From the cell containing the given text, extract its center point as (X, Y) coordinate. 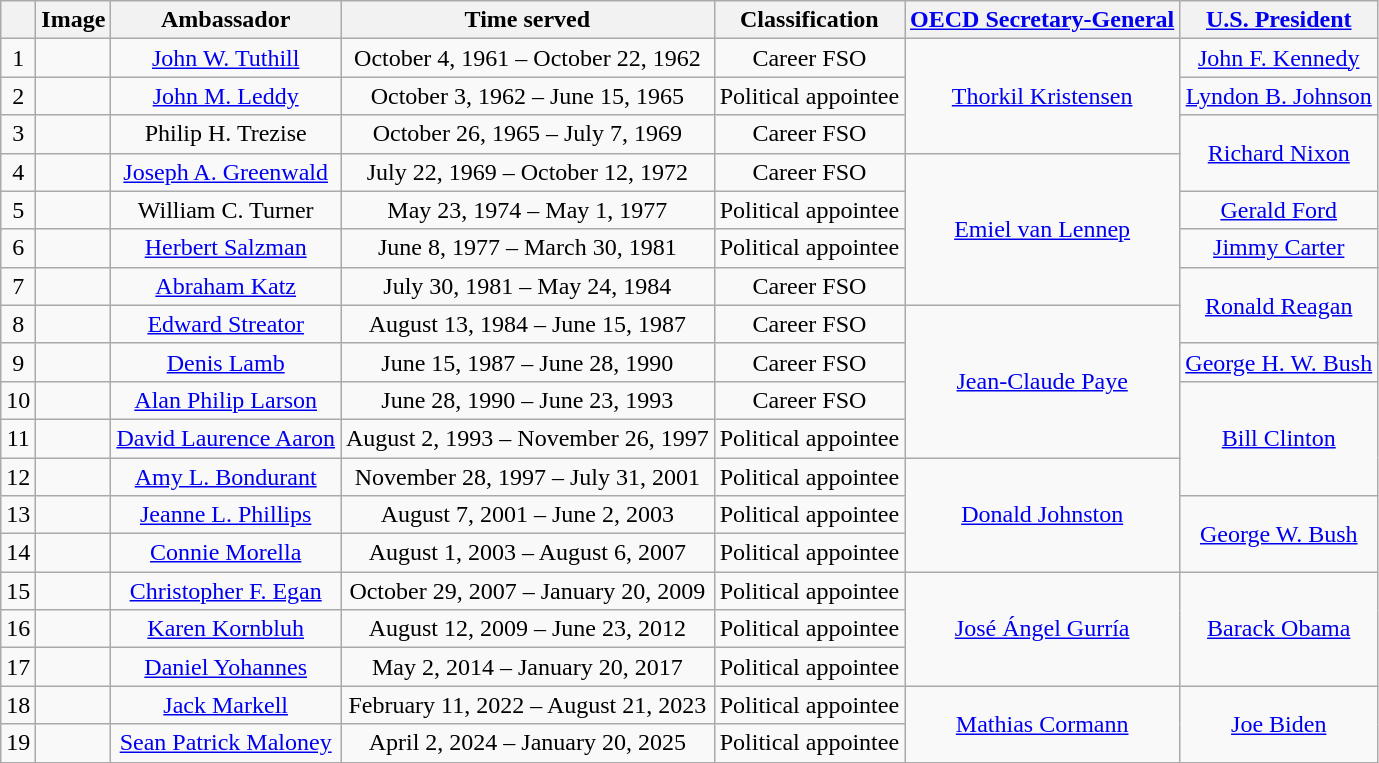
Denis Lamb (226, 362)
10 (18, 400)
Thorkil Kristensen (1042, 96)
George H. W. Bush (1279, 362)
August 12, 2009 – June 23, 2012 (527, 629)
2 (18, 96)
11 (18, 438)
October 29, 2007 – January 20, 2009 (527, 591)
José Ángel Gurría (1042, 629)
Edward Streator (226, 324)
Herbert Salzman (226, 248)
Image (74, 20)
October 3, 1962 – June 15, 1965 (527, 96)
Alan Philip Larson (226, 400)
Philip H. Trezise (226, 134)
Sean Patrick Maloney (226, 743)
Ronald Reagan (1279, 305)
4 (18, 172)
Karen Kornbluh (226, 629)
John M. Leddy (226, 96)
Joe Biden (1279, 724)
13 (18, 515)
9 (18, 362)
Connie Morella (226, 553)
12 (18, 477)
George W. Bush (1279, 534)
August 2, 1993 – November 26, 1997 (527, 438)
Daniel Yohannes (226, 667)
8 (18, 324)
November 28, 1997 – July 31, 2001 (527, 477)
1 (18, 58)
John F. Kennedy (1279, 58)
Amy L. Bondurant (226, 477)
Richard Nixon (1279, 153)
Bill Clinton (1279, 438)
October 4, 1961 – October 22, 1962 (527, 58)
15 (18, 591)
Abraham Katz (226, 286)
Emiel van Lennep (1042, 229)
17 (18, 667)
April 2, 2024 – January 20, 2025 (527, 743)
Ambassador (226, 20)
February 11, 2022 – August 21, 2023 (527, 705)
Gerald Ford (1279, 210)
Barack Obama (1279, 629)
David Laurence Aaron (226, 438)
June 28, 1990 – June 23, 1993 (527, 400)
August 13, 1984 – June 15, 1987 (527, 324)
Jack Markell (226, 705)
William C. Turner (226, 210)
Donald Johnston (1042, 515)
19 (18, 743)
May 2, 2014 – January 20, 2017 (527, 667)
16 (18, 629)
August 1, 2003 – August 6, 2007 (527, 553)
Time served (527, 20)
7 (18, 286)
August 7, 2001 – June 2, 2003 (527, 515)
3 (18, 134)
6 (18, 248)
John W. Tuthill (226, 58)
Jimmy Carter (1279, 248)
Jeanne L. Phillips (226, 515)
U.S. President (1279, 20)
Mathias Cormann (1042, 724)
May 23, 1974 – May 1, 1977 (527, 210)
Joseph A. Greenwald (226, 172)
14 (18, 553)
June 15, 1987 – June 28, 1990 (527, 362)
18 (18, 705)
5 (18, 210)
July 22, 1969 – October 12, 1972 (527, 172)
Lyndon B. Johnson (1279, 96)
OECD Secretary-General (1042, 20)
October 26, 1965 – July 7, 1969 (527, 134)
Classification (809, 20)
June 8, 1977 – March 30, 1981 (527, 248)
Christopher F. Egan (226, 591)
Jean-Claude Paye (1042, 381)
July 30, 1981 – May 24, 1984 (527, 286)
